Detect which cell encompasses the target text, then output its (X, Y) center coordinate. 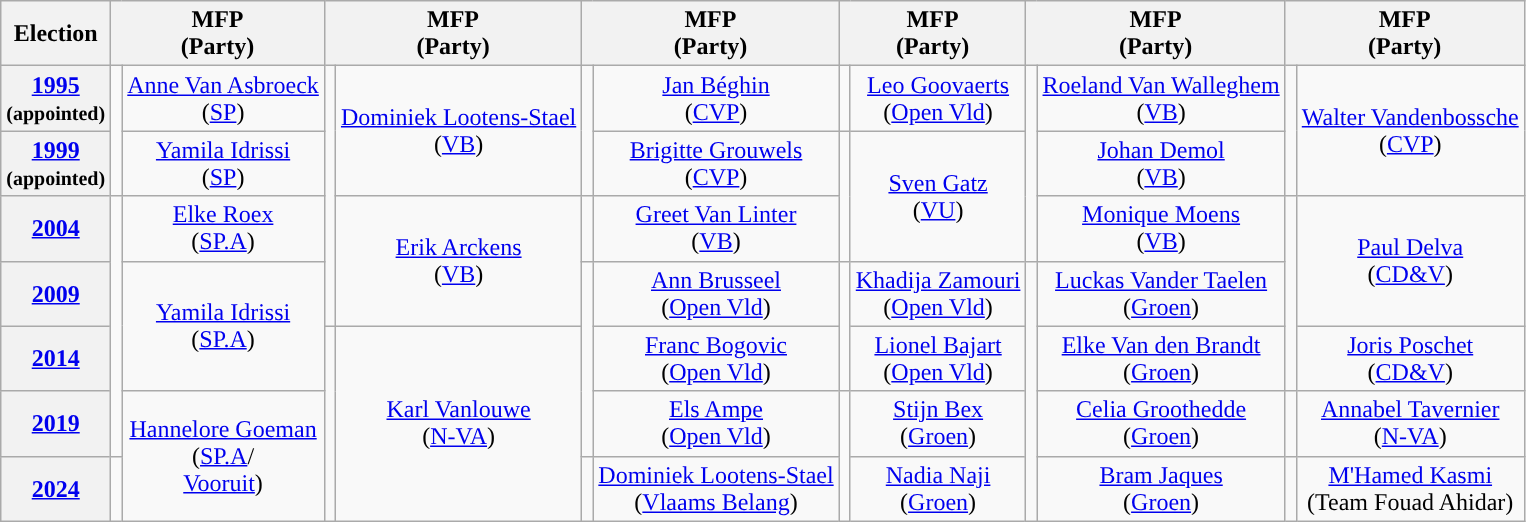
Joris Poschet(CD&V) (1410, 358)
Dominiek Lootens-Stael(VB) (458, 131)
Erik Arckens(VB) (458, 261)
Election (56, 34)
2009 (56, 294)
1995(appointed) (56, 98)
2004 (56, 228)
Franc Bogovic(Open Vld) (716, 358)
Walter Vandenbossche(CVP) (1410, 131)
Celia Groothedde(Groen) (1161, 424)
Annabel Tavernier(N-VA) (1410, 424)
Roeland Van Walleghem(VB) (1161, 98)
Els Ampe(Open Vld) (716, 424)
2014 (56, 358)
Elke Van den Brandt(Groen) (1161, 358)
Paul Delva(CD&V) (1410, 261)
Karl Vanlouwe(N-VA) (458, 424)
Sven Gatz(VU) (938, 196)
Anne Van Asbroeck(SP) (224, 98)
Lionel Bajart(Open Vld) (938, 358)
Stijn Bex(Groen) (938, 424)
Jan Béghin(CVP) (716, 98)
2024 (56, 488)
M'Hamed Kasmi(Team Fouad Ahidar) (1410, 488)
Greet Van Linter(VB) (716, 228)
Ann Brusseel(Open Vld) (716, 294)
Leo Goovaerts(Open Vld) (938, 98)
Elke Roex(SP.A) (224, 228)
Johan Demol(VB) (1161, 164)
Nadia Naji(Groen) (938, 488)
Yamila Idrissi(SP.A) (224, 326)
Yamila Idrissi(SP) (224, 164)
Monique Moens(VB) (1161, 228)
Luckas Vander Taelen(Groen) (1161, 294)
Hannelore Goeman(SP.A/Vooruit) (224, 456)
Dominiek Lootens-Stael(Vlaams Belang) (716, 488)
Brigitte Grouwels(CVP) (716, 164)
Khadija Zamouri(Open Vld) (938, 294)
1999(appointed) (56, 164)
2019 (56, 424)
Bram Jaques(Groen) (1161, 488)
